Return the (X, Y) coordinate for the center point of the cell that contains the specified text.  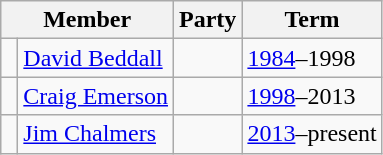
Party (208, 20)
Member (88, 20)
Term (312, 20)
1984–1998 (312, 58)
2013–present (312, 134)
Jim Chalmers (96, 134)
Craig Emerson (96, 96)
David Beddall (96, 58)
1998–2013 (312, 96)
